Detect which cell encompasses the target text, then output its [X, Y] center coordinate. 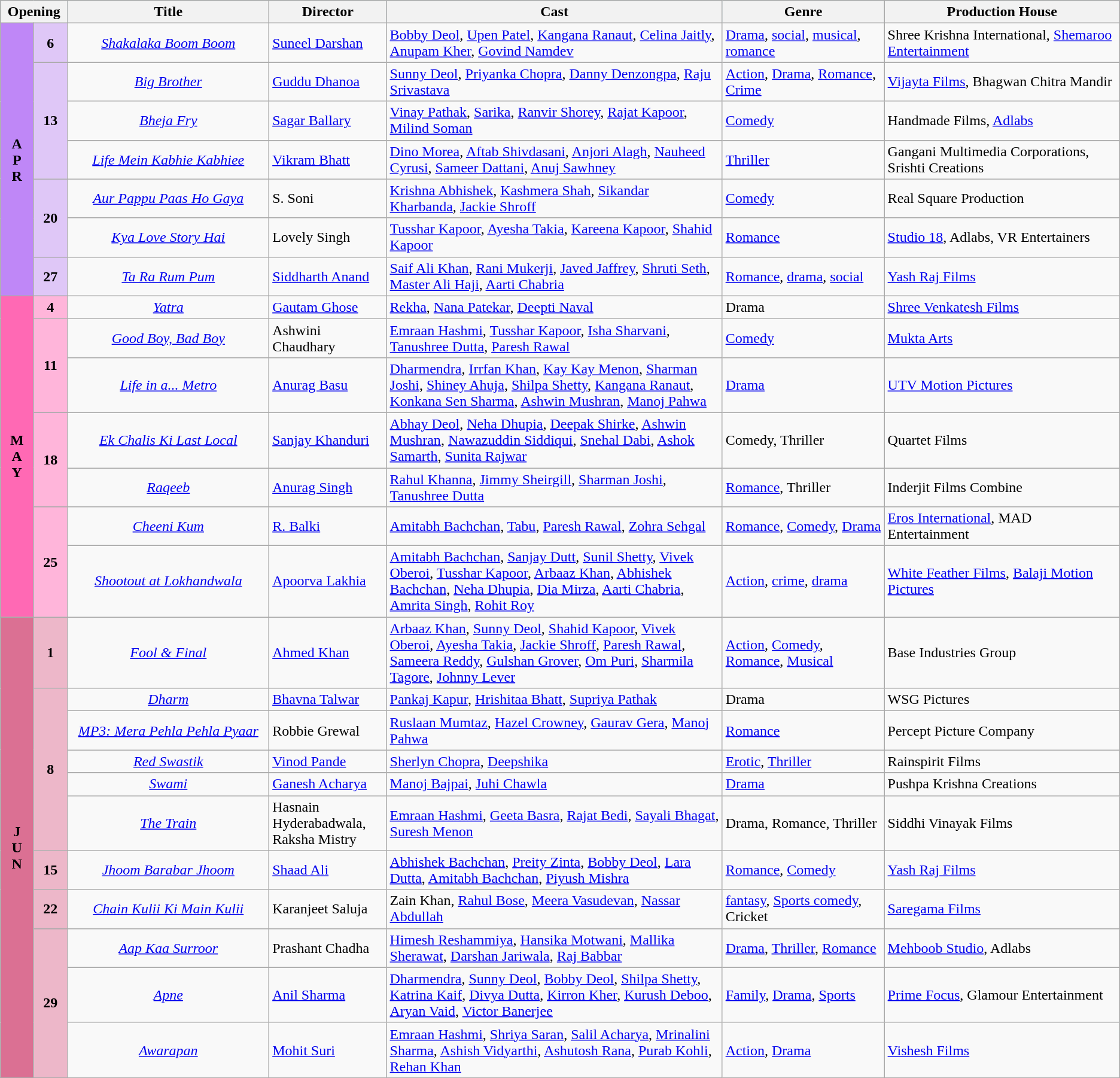
Rahul Khanna, Jimmy Sheirgill, Sharman Joshi, Tanushree Dutta [554, 487]
Prashant Chadha [328, 948]
Drama, social, musical, romance [803, 43]
White Feather Films, Balaji Motion Pictures [1002, 582]
Guddu Dhanoa [328, 81]
Opening [34, 12]
Action, Comedy, Romance, Musical [803, 652]
13 [50, 121]
Sanjay Khanduri [328, 440]
Big Brother [169, 81]
WSG Pictures [1002, 700]
Vikram Bhatt [328, 159]
R. Balki [328, 527]
Mehboob Studio, Adlabs [1002, 948]
Dharmendra, Sunny Deol, Bobby Deol, Shilpa Shetty, Katrina Kaif, Divya Dutta, Kirron Kher, Kurush Deboo, Aryan Vaid, Victor Banerjee [554, 995]
Amitabh Bachchan, Tabu, Paresh Rawal, Zohra Sehgal [554, 527]
Action, Drama [803, 1050]
Inderjit Films Combine [1002, 487]
Hasnain Hyderabadwala, Raksha Mistry [328, 823]
Jhoom Barabar Jhoom [169, 870]
Life in a... Metro [169, 385]
Romance, Thriller [803, 487]
Vinay Pathak, Sarika, Ranvir Shorey, Rajat Kapoor, Milind Soman [554, 121]
Life Mein Kabhie Kabhiee [169, 159]
Zain Khan, Rahul Bose, Meera Vasudevan, Nassar Abdullah [554, 909]
Action, crime, drama [803, 582]
Prime Focus, Glamour Entertainment [1002, 995]
15 [50, 870]
Lovely Singh [328, 237]
Production House [1002, 12]
Ruslaan Mumtaz, Hazel Crowney, Gaurav Gera, Manoj Pahwa [554, 730]
Sagar Ballary [328, 121]
Aur Pappu Paas Ho Gaya [169, 199]
Shree Krishna International, Shemaroo Entertainment [1002, 43]
Shakalaka Boom Boom [169, 43]
Suneel Darshan [328, 43]
Real Square Production [1002, 199]
Gangani Multimedia Corporations, Srishti Creations [1002, 159]
Manoj Bajpai, Juhi Chawla [554, 784]
Gautam Ghose [328, 307]
8 [50, 770]
Tusshar Kapoor, Ayesha Takia, Kareena Kapoor, Shahid Kapoor [554, 237]
Director [328, 12]
Shree Venkatesh Films [1002, 307]
S. Soni [328, 199]
Ek Chalis Ki Last Local [169, 440]
APR [17, 159]
Title [169, 12]
Abhay Deol, Neha Dhupia, Deepak Shirke, Ashwin Mushran, Nawazuddin Siddiqui, Snehal Dabi, Ashok Samarth, Sunita Rajwar [554, 440]
25 [50, 562]
Pankaj Kapur, Hrishitaa Bhatt, Supriya Pathak [554, 700]
Emraan Hashmi, Tusshar Kapoor, Isha Sharvani, Tanushree Dutta, Paresh Rawal [554, 338]
Emraan Hashmi, Geeta Basra, Rajat Bedi, Sayali Bhagat, Suresh Menon [554, 823]
Saif Ali Khan, Rani Mukerji, Javed Jaffrey, Shruti Seth, Master Ali Haji, Aarti Chabria [554, 277]
1 [50, 652]
18 [50, 460]
Krishna Abhishek, Kashmera Shah, Sikandar Kharbanda, Jackie Shroff [554, 199]
fantasy, Sports comedy, Cricket [803, 909]
Bheja Fry [169, 121]
Action, Drama, Romance, Crime [803, 81]
Cheeni Kum [169, 527]
27 [50, 277]
Anurag Singh [328, 487]
Dharmendra, Irrfan Khan, Kay Kay Menon, Sharman Joshi, Shiney Ahuja, Shilpa Shetty, Kangana Ranaut, Konkana Sen Sharma, Ashwin Mushran, Manoj Pahwa [554, 385]
Thriller [803, 159]
Emraan Hashmi, Shriya Saran, Salil Acharya, Mrinalini Sharma, Ashish Vidyarthi, Ashutosh Rana, Purab Kohli, Rehan Khan [554, 1050]
Romance, drama, social [803, 277]
Ta Ra Rum Pum [169, 277]
Himesh Reshammiya, Hansika Motwani, Mallika Sherawat, Darshan Jariwala, Raj Babbar [554, 948]
Awarapan [169, 1050]
Anil Sharma [328, 995]
Yatra [169, 307]
Genre [803, 12]
Comedy, Thriller [803, 440]
Family, Drama, Sports [803, 995]
Romance, Comedy [803, 870]
JUN [17, 848]
Percept Picture Company [1002, 730]
Raqeeb [169, 487]
Abhishek Bachchan, Preity Zinta, Bobby Deol, Lara Dutta, Amitabh Bachchan, Piyush Mishra [554, 870]
Karanjeet Saluja [328, 909]
UTV Motion Pictures [1002, 385]
Pushpa Krishna Creations [1002, 784]
MP3: Mera Pehla Pehla Pyaar [169, 730]
Handmade Films, Adlabs [1002, 121]
Rainspirit Films [1002, 761]
Dharm [169, 700]
Dino Morea, Aftab Shivdasani, Anjori Alagh, Nauheed Cyrusi, Sameer Dattani, Anuj Sawhney [554, 159]
Studio 18, Adlabs, VR Entertainers [1002, 237]
Apne [169, 995]
Eros International, MAD Entertainment [1002, 527]
Sunny Deol, Priyanka Chopra, Danny Denzongpa, Raju Srivastava [554, 81]
Robbie Grewal [328, 730]
Fool & Final [169, 652]
Vijayta Films, Bhagwan Chitra Mandir [1002, 81]
Chain Kulii Ki Main Kulii [169, 909]
Aap Kaa Surroor [169, 948]
Kya Love Story Hai [169, 237]
29 [50, 1003]
Sherlyn Chopra, Deepshika [554, 761]
20 [50, 218]
Mohit Suri [328, 1050]
MAY [17, 456]
Vinod Pande [328, 761]
Cast [554, 12]
The Train [169, 823]
Vishesh Films [1002, 1050]
Drama, Romance, Thriller [803, 823]
Drama, Thriller, Romance [803, 948]
Siddhi Vinayak Films [1002, 823]
Bobby Deol, Upen Patel, Kangana Ranaut, Celina Jaitly, Anupam Kher, Govind Namdev [554, 43]
6 [50, 43]
Ahmed Khan [328, 652]
Base Industries Group [1002, 652]
Anurag Basu [328, 385]
Rekha, Nana Patekar, Deepti Naval [554, 307]
22 [50, 909]
Swami [169, 784]
Bhavna Talwar [328, 700]
Good Boy, Bad Boy [169, 338]
Red Swastik [169, 761]
Apoorva Lakhia [328, 582]
4 [50, 307]
Shootout at Lokhandwala [169, 582]
11 [50, 365]
Mukta Arts [1002, 338]
Erotic, Thriller [803, 761]
Romance, Comedy, Drama [803, 527]
Ganesh Acharya [328, 784]
Saregama Films [1002, 909]
Shaad Ali [328, 870]
Quartet Films [1002, 440]
Siddharth Anand [328, 277]
Ashwini Chaudhary [328, 338]
